Output the (x, y) coordinate of the center of the cell containing the given text.  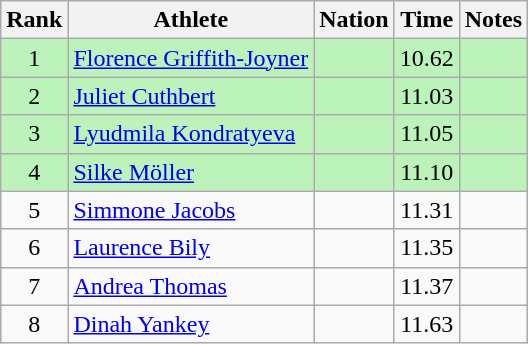
Juliet Cuthbert (191, 96)
Nation (354, 20)
Andrea Thomas (191, 286)
6 (34, 248)
Simmone Jacobs (191, 210)
11.31 (426, 210)
1 (34, 58)
11.10 (426, 172)
11.37 (426, 286)
8 (34, 324)
Florence Griffith-Joyner (191, 58)
4 (34, 172)
Time (426, 20)
Laurence Bily (191, 248)
11.35 (426, 248)
11.05 (426, 134)
Dinah Yankey (191, 324)
10.62 (426, 58)
11.63 (426, 324)
5 (34, 210)
7 (34, 286)
Rank (34, 20)
3 (34, 134)
2 (34, 96)
Notes (493, 20)
11.03 (426, 96)
Silke Möller (191, 172)
Athlete (191, 20)
Lyudmila Kondratyeva (191, 134)
